Pinpoint the cell where the given text exists, returning its (X, Y) midpoint coordinate. 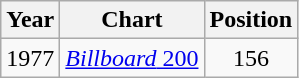
Year (30, 20)
1977 (30, 58)
Billboard 200 (132, 58)
Chart (132, 20)
156 (251, 58)
Position (251, 20)
